Output the (x, y) coordinate of the center of the cell containing the given text.  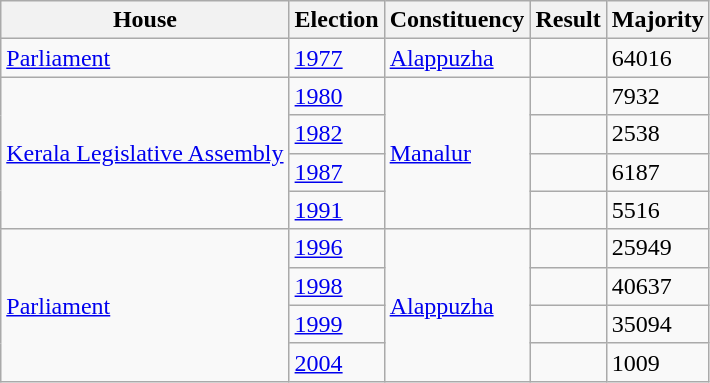
1977 (336, 58)
6187 (658, 172)
1982 (336, 134)
25949 (658, 248)
1998 (336, 286)
House (145, 20)
1980 (336, 96)
Election (336, 20)
Manalur (457, 153)
Result (568, 20)
7932 (658, 96)
1987 (336, 172)
1996 (336, 248)
5516 (658, 210)
1999 (336, 324)
Kerala Legislative Assembly (145, 153)
2004 (336, 362)
1009 (658, 362)
35094 (658, 324)
Majority (658, 20)
Constituency (457, 20)
1991 (336, 210)
2538 (658, 134)
64016 (658, 58)
40637 (658, 286)
